Provide the (X, Y) coordinate of the cell's center where the given text is located.  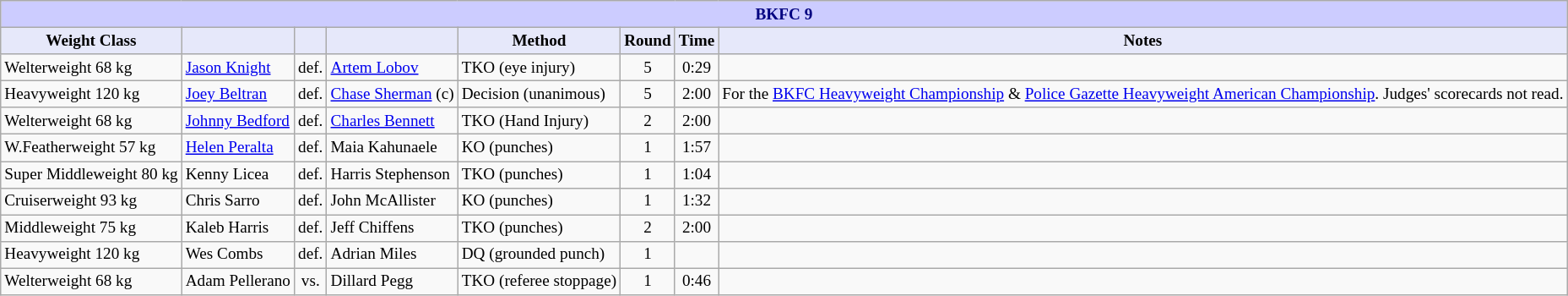
Cruiserweight 93 kg (91, 201)
Method (539, 41)
Round (648, 41)
Charles Bennett (392, 121)
TKO (referee stoppage) (539, 282)
Super Middleweight 80 kg (91, 174)
Adrian Miles (392, 255)
Artem Lobov (392, 68)
0:46 (696, 282)
Jeff Chiffens (392, 228)
Notes (1143, 41)
0:29 (696, 68)
Chase Sherman (c) (392, 94)
Harris Stephenson (392, 174)
Maia Kahunaele (392, 148)
Wes Combs (238, 255)
DQ (grounded punch) (539, 255)
Joey Beltran (238, 94)
1:57 (696, 148)
1:04 (696, 174)
Chris Sarro (238, 201)
Dillard Pegg (392, 282)
vs. (311, 282)
Kaleb Harris (238, 228)
For the BKFC Heavyweight Championship & Police Gazette Heavyweight American Championship. Judges' scorecards not read. (1143, 94)
Johnny Bedford (238, 121)
Time (696, 41)
TKO (eye injury) (539, 68)
Kenny Licea (238, 174)
1:32 (696, 201)
W.Featherweight 57 kg (91, 148)
Middleweight 75 kg (91, 228)
Helen Peralta (238, 148)
John McAllister (392, 201)
Weight Class (91, 41)
Jason Knight (238, 68)
BKFC 9 (784, 14)
TKO (Hand Injury) (539, 121)
Adam Pellerano (238, 282)
Decision (unanimous) (539, 94)
